Find where the given text appears and provide that cell's center as (X, Y) coordinate. 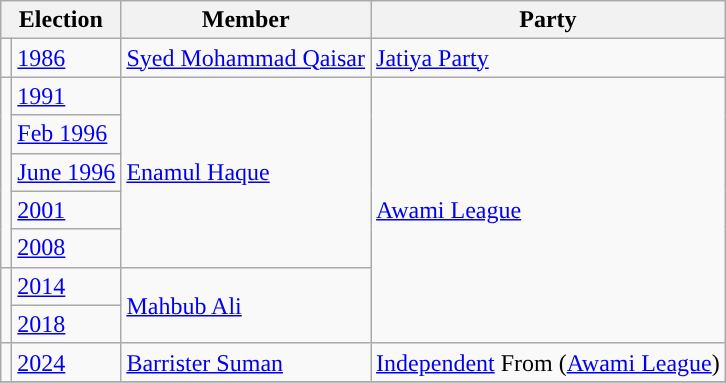
1986 (66, 58)
Syed Mohammad Qaisar (246, 58)
Jatiya Party (548, 58)
2001 (66, 210)
1991 (66, 96)
Party (548, 20)
2008 (66, 248)
Feb 1996 (66, 134)
Member (246, 20)
Election (61, 20)
Awami League (548, 210)
2018 (66, 324)
2014 (66, 286)
Mahbub Ali (246, 305)
June 1996 (66, 172)
Barrister Suman (246, 362)
2024 (66, 362)
Enamul Haque (246, 172)
Independent From (Awami League) (548, 362)
